Identify which cell holds the provided text, then report its [X, Y] central coordinate. 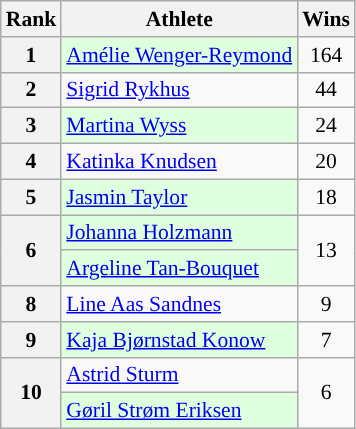
Wins [326, 19]
5 [32, 197]
3 [32, 126]
24 [326, 126]
Amélie Wenger-Reymond [179, 55]
Johanna Holzmann [179, 233]
10 [32, 392]
Jasmin Taylor [179, 197]
Astrid Sturm [179, 375]
1 [32, 55]
4 [32, 162]
20 [326, 162]
Martina Wyss [179, 126]
Kaja Bjørnstad Konow [179, 340]
Sigrid Rykhus [179, 90]
Line Aas Sandnes [179, 304]
13 [326, 250]
164 [326, 55]
Rank [32, 19]
2 [32, 90]
8 [32, 304]
44 [326, 90]
18 [326, 197]
7 [326, 340]
Athlete [179, 19]
Katinka Knudsen [179, 162]
Gøril Strøm Eriksen [179, 411]
Argeline Tan-Bouquet [179, 269]
